Return [x, y] of the center of cell containing provided text 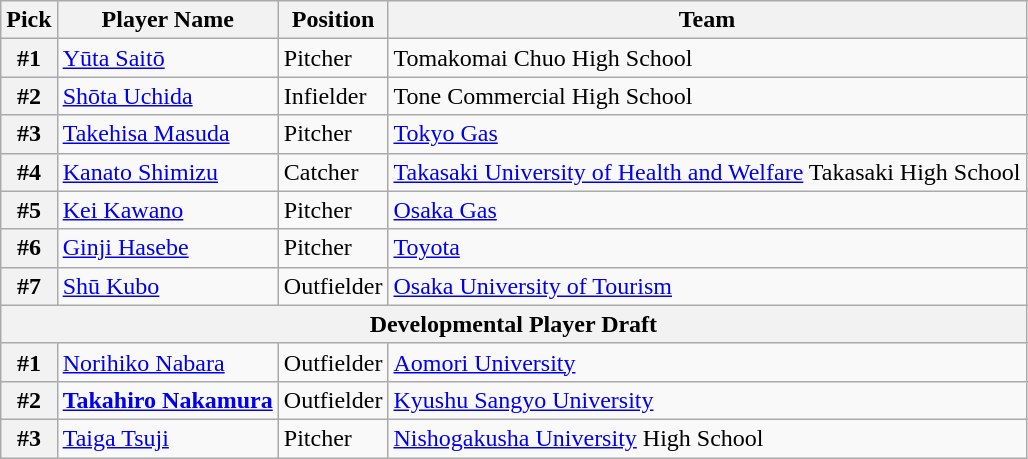
Takehisa Masuda [168, 134]
#6 [29, 248]
Position [333, 20]
Osaka Gas [707, 210]
Osaka University of Tourism [707, 286]
Aomori University [707, 362]
Catcher [333, 172]
Kyushu Sangyo University [707, 400]
Toyota [707, 248]
Pick [29, 20]
Infielder [333, 96]
Team [707, 20]
Shōta Uchida [168, 96]
Kanato Shimizu [168, 172]
#4 [29, 172]
Ginji Hasebe [168, 248]
#7 [29, 286]
Tomakomai Chuo High School [707, 58]
#5 [29, 210]
Tone Commercial High School [707, 96]
Player Name [168, 20]
Nishogakusha University High School [707, 438]
Norihiko Nabara [168, 362]
Tokyo Gas [707, 134]
Kei Kawano [168, 210]
Shū Kubo [168, 286]
Yūta Saitō [168, 58]
Developmental Player Draft [514, 324]
Takahiro Nakamura [168, 400]
Takasaki University of Health and Welfare Takasaki High School [707, 172]
Taiga Tsuji [168, 438]
